Locate the cell with the specified text and output its [x, y] center coordinate. 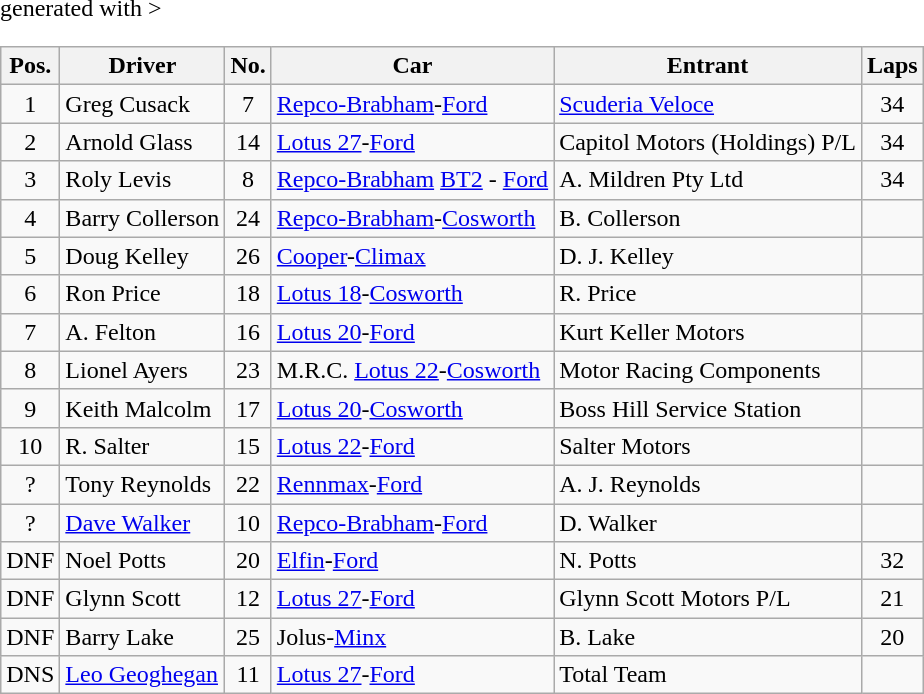
18 [248, 294]
B. Collerson [708, 218]
Repco-Brabham BT2 - Ford [412, 180]
Car [412, 66]
Lionel Ayers [142, 370]
Barry Collerson [142, 218]
Barry Lake [142, 637]
Salter Motors [708, 446]
Rennmax-Ford [412, 484]
6 [30, 294]
Keith Malcolm [142, 408]
Pos. [30, 66]
12 [248, 599]
25 [248, 637]
Glynn Scott Motors P/L [708, 599]
R. Price [708, 294]
Lotus 20-Ford [412, 332]
17 [248, 408]
21 [892, 599]
Laps [892, 66]
16 [248, 332]
Scuderia Veloce [708, 104]
D. Walker [708, 523]
Capitol Motors (Holdings) P/L [708, 142]
Entrant [708, 66]
Elfin-Ford [412, 561]
24 [248, 218]
32 [892, 561]
A. Mildren Pty Ltd [708, 180]
Doug Kelley [142, 256]
No. [248, 66]
5 [30, 256]
22 [248, 484]
Cooper-Climax [412, 256]
9 [30, 408]
Driver [142, 66]
11 [248, 675]
Repco-Brabham-Cosworth [412, 218]
Arnold Glass [142, 142]
Glynn Scott [142, 599]
A. J. Reynolds [708, 484]
A. Felton [142, 332]
3 [30, 180]
Motor Racing Components [708, 370]
Kurt Keller Motors [708, 332]
Jolus-Minx [412, 637]
Noel Potts [142, 561]
Boss Hill Service Station [708, 408]
B. Lake [708, 637]
14 [248, 142]
Lotus 18-Cosworth [412, 294]
2 [30, 142]
15 [248, 446]
Greg Cusack [142, 104]
Roly Levis [142, 180]
Ron Price [142, 294]
Leo Geoghegan [142, 675]
23 [248, 370]
Lotus 22-Ford [412, 446]
R. Salter [142, 446]
M.R.C. Lotus 22-Cosworth [412, 370]
Tony Reynolds [142, 484]
DNS [30, 675]
26 [248, 256]
D. J. Kelley [708, 256]
1 [30, 104]
Total Team [708, 675]
4 [30, 218]
Lotus 20-Cosworth [412, 408]
N. Potts [708, 561]
Dave Walker [142, 523]
